Identify which cell holds the provided text, then report its (x, y) central coordinate. 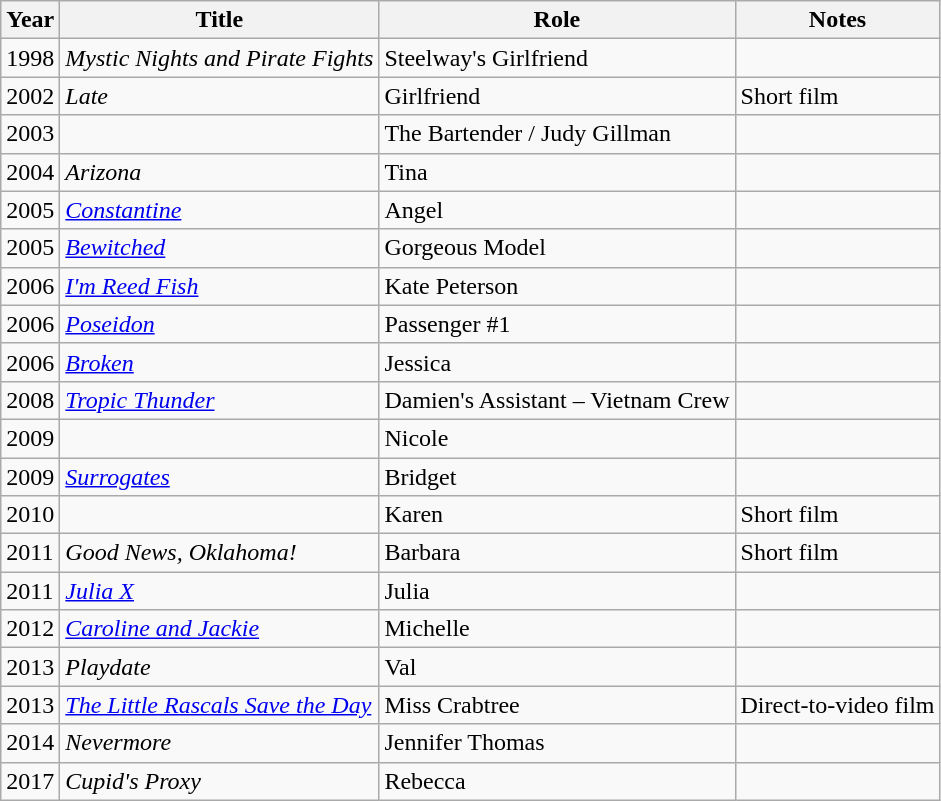
2003 (30, 134)
Angel (557, 210)
2004 (30, 172)
Constantine (220, 210)
2002 (30, 96)
2014 (30, 743)
Jessica (557, 362)
Title (220, 20)
Gorgeous Model (557, 248)
I'm Reed Fish (220, 286)
2017 (30, 781)
Broken (220, 362)
Mystic Nights and Pirate Fights (220, 58)
Karen (557, 515)
Julia X (220, 591)
Surrogates (220, 477)
Direct-to-video film (838, 705)
Cupid's Proxy (220, 781)
Poseidon (220, 324)
Val (557, 667)
Tina (557, 172)
Bridget (557, 477)
Julia (557, 591)
Role (557, 20)
Barbara (557, 553)
1998 (30, 58)
Michelle (557, 629)
Nevermore (220, 743)
Caroline and Jackie (220, 629)
2010 (30, 515)
Passenger #1 (557, 324)
Steelway's Girlfriend (557, 58)
Kate Peterson (557, 286)
Playdate (220, 667)
Rebecca (557, 781)
The Little Rascals Save the Day (220, 705)
Arizona (220, 172)
Girlfriend (557, 96)
The Bartender / Judy Gillman (557, 134)
Miss Crabtree (557, 705)
Jennifer Thomas (557, 743)
2012 (30, 629)
Bewitched (220, 248)
Year (30, 20)
Good News, Oklahoma! (220, 553)
Damien's Assistant – Vietnam Crew (557, 400)
2008 (30, 400)
Notes (838, 20)
Tropic Thunder (220, 400)
Nicole (557, 438)
Late (220, 96)
